Identify which cell holds the provided text, then report its (x, y) central coordinate. 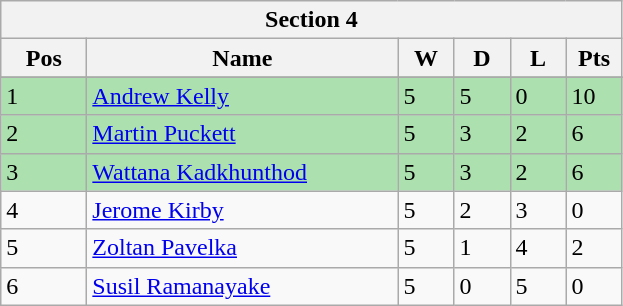
Andrew Kelly (242, 96)
W (426, 58)
Martin Puckett (242, 134)
Wattana Kadkhunthod (242, 172)
Jerome Kirby (242, 210)
L (538, 58)
Zoltan Pavelka (242, 248)
Susil Ramanayake (242, 286)
Pts (594, 58)
Pos (44, 58)
Section 4 (312, 20)
Name (242, 58)
10 (594, 96)
D (482, 58)
